Provide the [X, Y] coordinate of the cell's center where the given text is located.  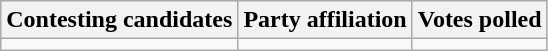
Contesting candidates [120, 20]
Party affiliation [325, 20]
Votes polled [480, 20]
